Provide the [X, Y] coordinate of the cell's center where the given text is located.  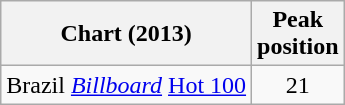
Brazil Billboard Hot 100 [126, 85]
21 [298, 85]
Chart (2013) [126, 34]
Peakposition [298, 34]
